Output the (x, y) coordinate of the center of the cell containing the given text.  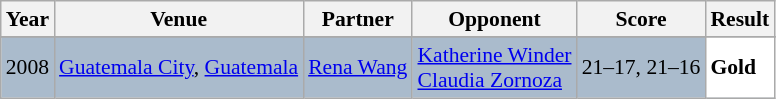
Guatemala City, Guatemala (178, 68)
2008 (28, 68)
Score (642, 19)
21–17, 21–16 (642, 68)
Partner (358, 19)
Rena Wang (358, 68)
Gold (740, 68)
Result (740, 19)
Year (28, 19)
Katherine Winder Claudia Zornoza (494, 68)
Opponent (494, 19)
Venue (178, 19)
